Capture the cell that displays the provided text and extract its (x, y) central coordinate. 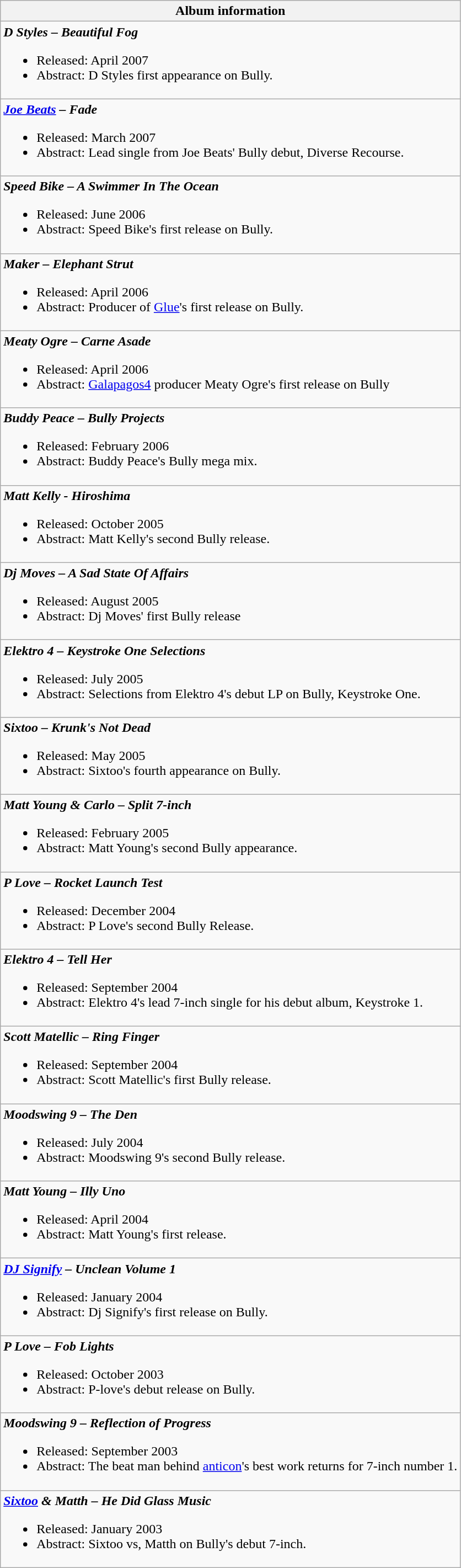
D Styles – Beautiful FogReleased: April 2007Abstract: D Styles first appearance on Bully. (230, 60)
Moodswing 9 – The DenReleased: July 2004Abstract: Moodswing 9's second Bully release. (230, 1142)
Sixtoo & Matth – He Did Glass MusicReleased: January 2003Abstract: Sixtoo vs, Matth on Bully's debut 7-inch. (230, 1529)
Joe Beats – FadeReleased: March 2007Abstract: Lead single from Joe Beats' Bully debut, Diverse Recourse. (230, 137)
Album information (230, 11)
Sixtoo – Krunk's Not DeadReleased: May 2005Abstract: Sixtoo's fourth appearance on Bully. (230, 756)
Matt Young & Carlo – Split 7-inchReleased: February 2005Abstract: Matt Young's second Bully appearance. (230, 833)
Dj Moves – A Sad State Of AffairsReleased: August 2005Abstract: Dj Moves' first Bully release (230, 601)
Scott Matellic – Ring FingerReleased: September 2004Abstract: Scott Matellic's first Bully release. (230, 1065)
Elektro 4 – Tell HerReleased: September 2004Abstract: Elektro 4's lead 7-inch single for his debut album, Keystroke 1. (230, 988)
Matt Kelly - HiroshimaReleased: October 2005Abstract: Matt Kelly's second Bully release. (230, 524)
Elektro 4 – Keystroke One SelectionsReleased: July 2005Abstract: Selections from Elektro 4's debut LP on Bully, Keystroke One. (230, 678)
P Love – Rocket Launch TestReleased: December 2004Abstract: P Love's second Bully Release. (230, 911)
Matt Young – Illy UnoReleased: April 2004Abstract: Matt Young's first release. (230, 1220)
DJ Signify – Unclean Volume 1Released: January 2004Abstract: Dj Signify's first release on Bully. (230, 1297)
Buddy Peace – Bully ProjectsReleased: February 2006Abstract: Buddy Peace's Bully mega mix. (230, 447)
Maker – Elephant StrutReleased: April 2006Abstract: Producer of Glue's first release on Bully. (230, 292)
Speed Bike – A Swimmer In The OceanReleased: June 2006Abstract: Speed Bike's first release on Bully. (230, 215)
P Love – Fob LightsReleased: October 2003Abstract: P-love's debut release on Bully. (230, 1374)
Meaty Ogre – Carne AsadeReleased: April 2006Abstract: Galapagos4 producer Meaty Ogre's first release on Bully (230, 369)
Moodswing 9 – Reflection of ProgressReleased: September 2003Abstract: The beat man behind anticon's best work returns for 7-inch number 1. (230, 1452)
